Determine the (x, y) coordinate at the center of the cell enclosing the given text.  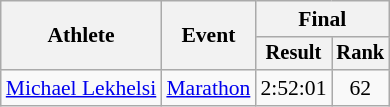
Marathon (208, 88)
62 (361, 88)
Event (208, 36)
Final (322, 19)
Result (293, 54)
Rank (361, 54)
2:52:01 (293, 88)
Athlete (82, 36)
Michael Lekhelsi (82, 88)
